Determine the [X, Y] coordinate at the center of the cell enclosing the given text.  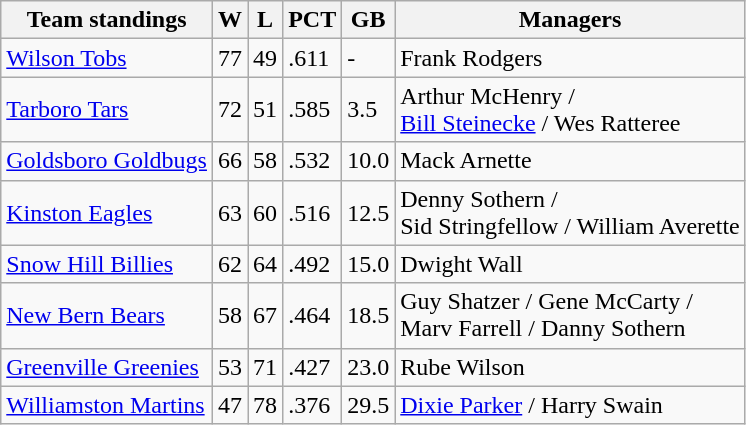
12.5 [368, 212]
71 [266, 367]
Dixie Parker / Harry Swain [570, 405]
23.0 [368, 367]
51 [266, 110]
Snow Hill Billies [107, 264]
72 [230, 110]
- [368, 58]
Dwight Wall [570, 264]
.427 [312, 367]
.376 [312, 405]
Team standings [107, 20]
18.5 [368, 316]
Rube Wilson [570, 367]
.585 [312, 110]
.492 [312, 264]
New Bern Bears [107, 316]
15.0 [368, 264]
L [266, 20]
Denny Sothern / Sid Stringfellow / William Averette [570, 212]
Williamston Martins [107, 405]
PCT [312, 20]
.532 [312, 161]
Tarboro Tars [107, 110]
Goldsboro Goldbugs [107, 161]
64 [266, 264]
77 [230, 58]
Managers [570, 20]
63 [230, 212]
60 [266, 212]
Arthur McHenry /Bill Steinecke / Wes Ratteree [570, 110]
.611 [312, 58]
W [230, 20]
3.5 [368, 110]
Greenville Greenies [107, 367]
29.5 [368, 405]
53 [230, 367]
10.0 [368, 161]
Kinston Eagles [107, 212]
78 [266, 405]
66 [230, 161]
Guy Shatzer / Gene McCarty /Marv Farrell / Danny Sothern [570, 316]
.464 [312, 316]
.516 [312, 212]
47 [230, 405]
49 [266, 58]
GB [368, 20]
Frank Rodgers [570, 58]
67 [266, 316]
Wilson Tobs [107, 58]
Mack Arnette [570, 161]
62 [230, 264]
